Locate the cell with the specified text and output its [x, y] center coordinate. 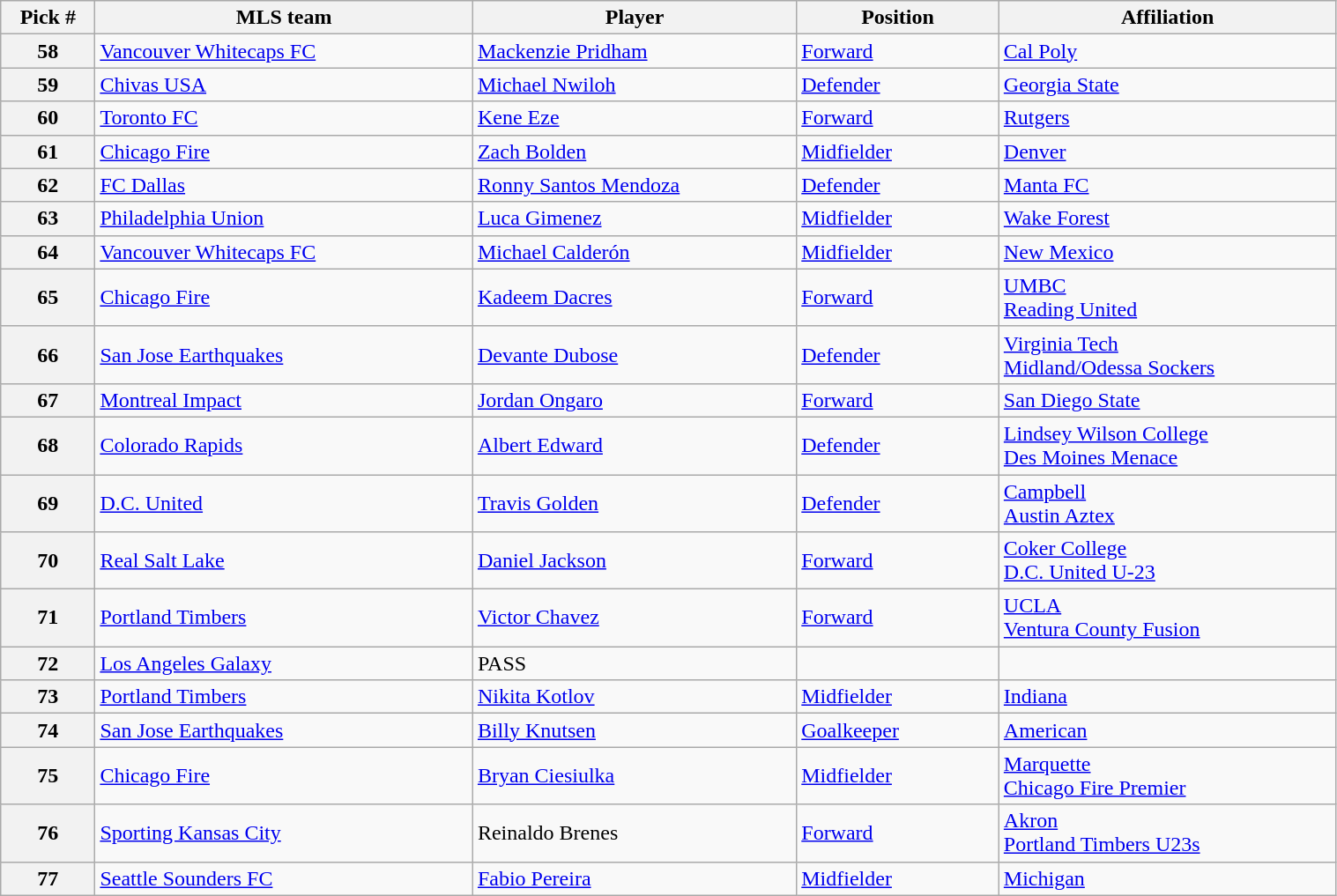
Indiana [1167, 697]
Denver [1167, 152]
New Mexico [1167, 252]
Goalkeeper [898, 730]
Real Salt Lake [284, 560]
Manta FC [1167, 185]
Philadelphia Union [284, 218]
Rutgers [1167, 118]
Michael Nwiloh [635, 85]
Player [635, 18]
Lindsey Wilson CollegeDes Moines Menace [1167, 446]
69 [48, 502]
72 [48, 663]
Kadeem Dacres [635, 298]
American [1167, 730]
Montreal Impact [284, 400]
Devante Dubose [635, 354]
68 [48, 446]
Colorado Rapids [284, 446]
64 [48, 252]
Pick # [48, 18]
58 [48, 51]
Affiliation [1167, 18]
AkronPortland Timbers U23s [1167, 833]
San Diego State [1167, 400]
73 [48, 697]
Kene Eze [635, 118]
Seattle Sounders FC [284, 878]
Toronto FC [284, 118]
PASS [635, 663]
Zach Bolden [635, 152]
Los Angeles Galaxy [284, 663]
Travis Golden [635, 502]
MLS team [284, 18]
Position [898, 18]
FC Dallas [284, 185]
Cal Poly [1167, 51]
70 [48, 560]
Victor Chavez [635, 618]
66 [48, 354]
60 [48, 118]
Wake Forest [1167, 218]
Jordan Ongaro [635, 400]
Sporting Kansas City [284, 833]
UMBCReading United [1167, 298]
59 [48, 85]
D.C. United [284, 502]
74 [48, 730]
65 [48, 298]
Bryan Ciesiulka [635, 775]
Fabio Pereira [635, 878]
71 [48, 618]
77 [48, 878]
76 [48, 833]
67 [48, 400]
Coker CollegeD.C. United U-23 [1167, 560]
Mackenzie Pridham [635, 51]
Reinaldo Brenes [635, 833]
Albert Edward [635, 446]
63 [48, 218]
61 [48, 152]
Nikita Kotlov [635, 697]
62 [48, 185]
Luca Gimenez [635, 218]
Michael Calderón [635, 252]
Daniel Jackson [635, 560]
Georgia State [1167, 85]
Billy Knutsen [635, 730]
Virginia TechMidland/Odessa Sockers [1167, 354]
75 [48, 775]
Michigan [1167, 878]
CampbellAustin Aztex [1167, 502]
Chivas USA [284, 85]
UCLAVentura County Fusion [1167, 618]
MarquetteChicago Fire Premier [1167, 775]
Ronny Santos Mendoza [635, 185]
